Return the (x, y) coordinate for the center point of the cell that contains the specified text.  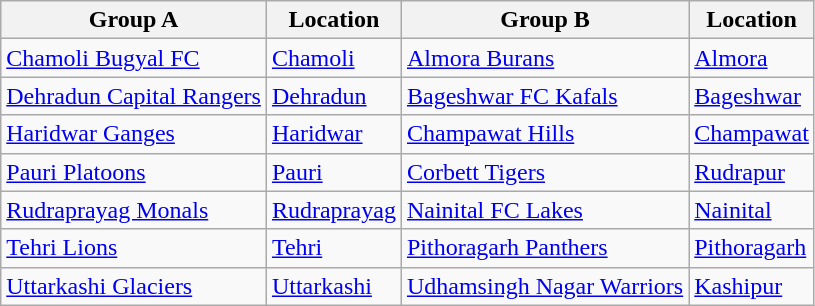
Group B (544, 20)
Pithoragarh (752, 248)
Chamoli Bugyal FC (134, 58)
Uttarkashi Glaciers (134, 286)
Pauri Platoons (134, 172)
Pauri (334, 172)
Corbett Tigers (544, 172)
Rudraprayag (334, 210)
Haridwar (334, 134)
Nainital (752, 210)
Rudraprayag Monals (134, 210)
Chamoli (334, 58)
Almora (752, 58)
Tehri Lions (134, 248)
Pithoragarh Panthers (544, 248)
Group A (134, 20)
Rudrapur (752, 172)
Bageshwar (752, 96)
Champawat Hills (544, 134)
Uttarkashi (334, 286)
Dehradun Capital Rangers (134, 96)
Bageshwar FC Kafals (544, 96)
Tehri (334, 248)
Almora Burans (544, 58)
Nainital FC Lakes (544, 210)
Champawat (752, 134)
Kashipur (752, 286)
Haridwar Ganges (134, 134)
Dehradun (334, 96)
Udhamsingh Nagar Warriors (544, 286)
